Search for the cell housing the specified text and yield its [x, y] center coordinate. 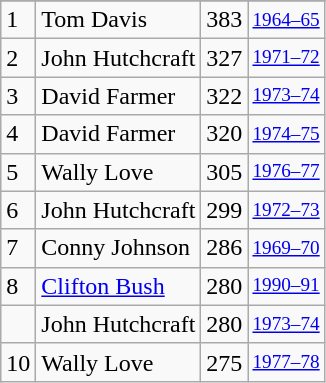
1971–72 [286, 58]
299 [224, 210]
5 [18, 172]
275 [224, 362]
383 [224, 20]
305 [224, 172]
322 [224, 96]
Conny Johnson [118, 248]
1990–91 [286, 286]
1 [18, 20]
327 [224, 58]
10 [18, 362]
1977–78 [286, 362]
4 [18, 134]
320 [224, 134]
6 [18, 210]
Tom Davis [118, 20]
1972–73 [286, 210]
1974–75 [286, 134]
Clifton Bush [118, 286]
2 [18, 58]
286 [224, 248]
1969–70 [286, 248]
8 [18, 286]
1976–77 [286, 172]
3 [18, 96]
1964–65 [286, 20]
7 [18, 248]
